Detect which cell encompasses the target text, then output its [X, Y] center coordinate. 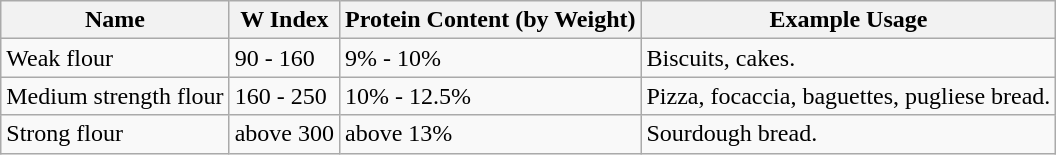
160 - 250 [284, 96]
above 13% [490, 134]
10% - 12.5% [490, 96]
W Index [284, 20]
90 - 160 [284, 58]
Name [115, 20]
Sourdough bread. [848, 134]
Strong flour [115, 134]
above 300 [284, 134]
Biscuits, cakes. [848, 58]
Example Usage [848, 20]
Protein Content (by Weight) [490, 20]
Medium strength flour [115, 96]
Pizza, focaccia, baguettes, pugliese bread. [848, 96]
9% - 10% [490, 58]
Weak flour [115, 58]
